Identify which cell holds the provided text, then report its (x, y) central coordinate. 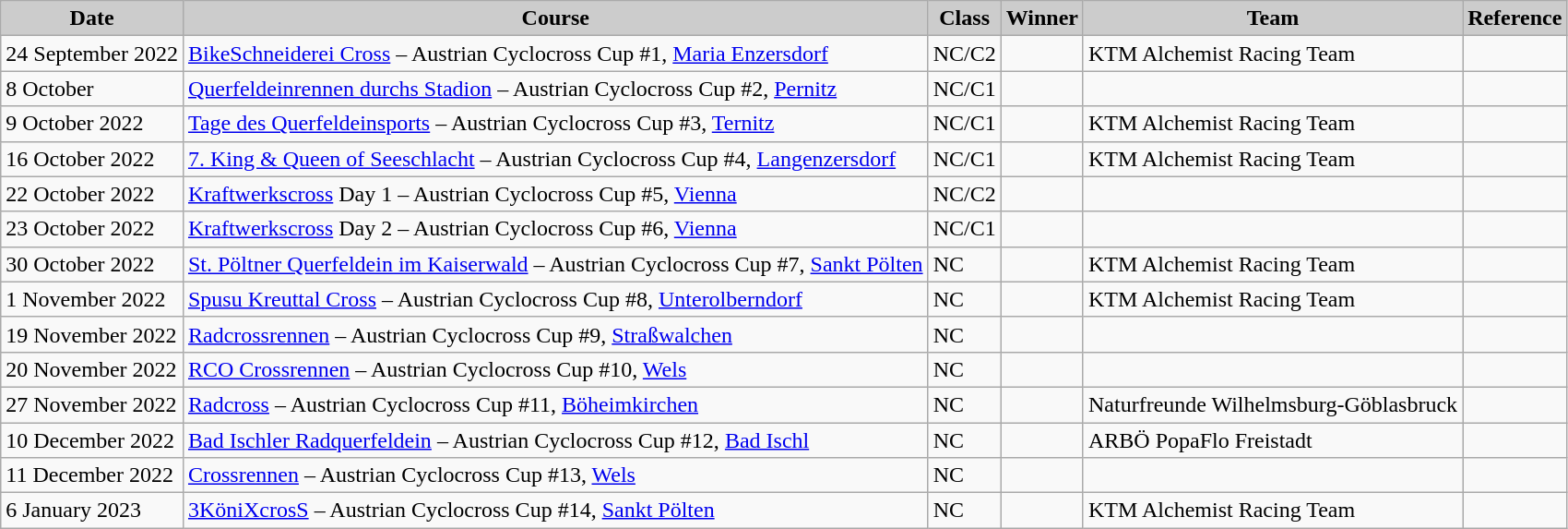
Tage des Querfeldeinsports – Austrian Cyclocross Cup #3, Ternitz (555, 124)
20 November 2022 (92, 369)
Radcrossrennen – Austrian Cyclocross Cup #9, Straßwalchen (555, 334)
16 October 2022 (92, 159)
6 January 2023 (92, 511)
Date (92, 18)
Radcross – Austrian Cyclocross Cup #11, Böheimkirchen (555, 404)
3KöniXcrosS – Austrian Cyclocross Cup #14, Sankt Pölten (555, 511)
RCO Crossrennen – Austrian Cyclocross Cup #10, Wels (555, 369)
24 September 2022 (92, 54)
Reference (1515, 18)
Naturfreunde Wilhelmsburg-Göblasbruck (1273, 404)
St. Pöltner Querfeldein im Kaiserwald – Austrian Cyclocross Cup #7, Sankt Pölten (555, 264)
Crossrennen – Austrian Cyclocross Cup #13, Wels (555, 475)
10 December 2022 (92, 440)
7. King & Queen of Seeschlacht – Austrian Cyclocross Cup #4, Langenzersdorf (555, 159)
Winner (1042, 18)
Querfeldeinrennen durchs Stadion – Austrian Cyclocross Cup #2, Pernitz (555, 89)
Class (965, 18)
23 October 2022 (92, 229)
Kraftwerkscross Day 2 – Austrian Cyclocross Cup #6, Vienna (555, 229)
9 October 2022 (92, 124)
Spusu Kreuttal Cross – Austrian Cyclocross Cup #8, Unterolberndorf (555, 299)
1 November 2022 (92, 299)
Course (555, 18)
22 October 2022 (92, 194)
BikeSchneiderei Cross – Austrian Cyclocross Cup #1, Maria Enzersdorf (555, 54)
Team (1273, 18)
Bad Ischler Radquerfeldein – Austrian Cyclocross Cup #12, Bad Ischl (555, 440)
30 October 2022 (92, 264)
8 October (92, 89)
Kraftwerkscross Day 1 – Austrian Cyclocross Cup #5, Vienna (555, 194)
11 December 2022 (92, 475)
19 November 2022 (92, 334)
27 November 2022 (92, 404)
ARBÖ PopaFlo Freistadt (1273, 440)
